Capture the cell that displays the provided text and extract its (x, y) central coordinate. 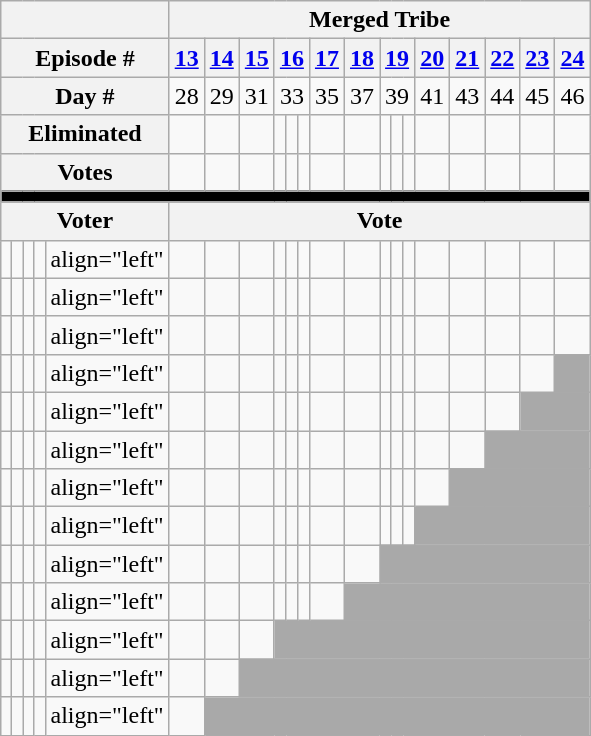
29 (222, 96)
39 (398, 96)
Day # (85, 96)
Vote (380, 221)
35 (326, 96)
28 (186, 96)
43 (468, 96)
44 (502, 96)
31 (256, 96)
23 (538, 58)
Voter (85, 221)
45 (538, 96)
Merged Tribe (380, 20)
37 (362, 96)
Eliminated (85, 134)
21 (468, 58)
22 (502, 58)
13 (186, 58)
15 (256, 58)
46 (572, 96)
Episode # (85, 58)
33 (292, 96)
17 (326, 58)
Votes (85, 172)
14 (222, 58)
20 (432, 58)
41 (432, 96)
18 (362, 58)
19 (398, 58)
16 (292, 58)
24 (572, 58)
